Return [x, y] of the center of cell containing provided text 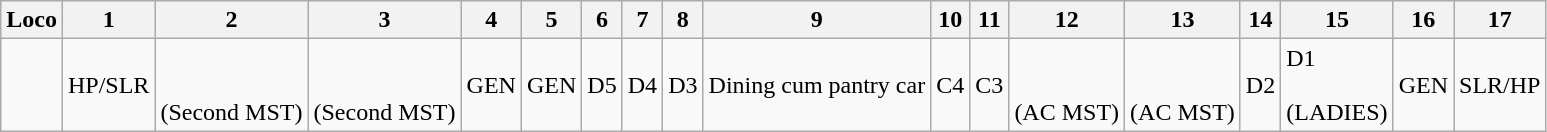
8 [683, 20]
D4 [642, 85]
C3 [990, 85]
4 [491, 20]
7 [642, 20]
1 [108, 20]
12 [1067, 20]
C4 [950, 85]
2 [232, 20]
14 [1260, 20]
9 [817, 20]
5 [551, 20]
6 [602, 20]
SLR/HP [1500, 85]
D5 [602, 85]
D3 [683, 85]
HP/SLR [108, 85]
15 [1337, 20]
Dining cum pantry car [817, 85]
10 [950, 20]
Loco [32, 20]
D1(LADIES) [1337, 85]
D2 [1260, 85]
13 [1183, 20]
17 [1500, 20]
11 [990, 20]
3 [384, 20]
16 [1423, 20]
